For the text-containing cell, return its midpoint in [X, Y] coordinate format. 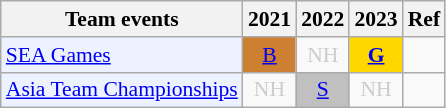
2021 [270, 19]
S [322, 90]
Team events [122, 19]
2022 [322, 19]
Asia Team Championships [122, 90]
G [376, 55]
B [270, 55]
Ref [424, 19]
SEA Games [122, 55]
2023 [376, 19]
